Output the [X, Y] coordinate of the center of the cell containing the given text.  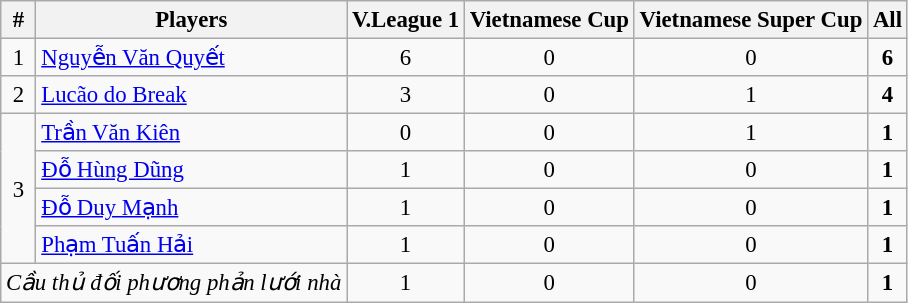
4 [888, 95]
Lucão do Break [192, 95]
V.League 1 [406, 20]
# [18, 20]
2 [18, 95]
Đỗ Hùng Dũng [192, 170]
Cầu thủ đối phương phản lưới nhà [174, 283]
Đỗ Duy Mạnh [192, 208]
Phạm Tuấn Hải [192, 245]
Trần Văn Kiên [192, 133]
Vietnamese Cup [549, 20]
Players [192, 20]
Vietnamese Super Cup [750, 20]
All [888, 20]
Nguyễn Văn Quyết [192, 58]
